Capture the cell that displays the provided text and extract its (X, Y) central coordinate. 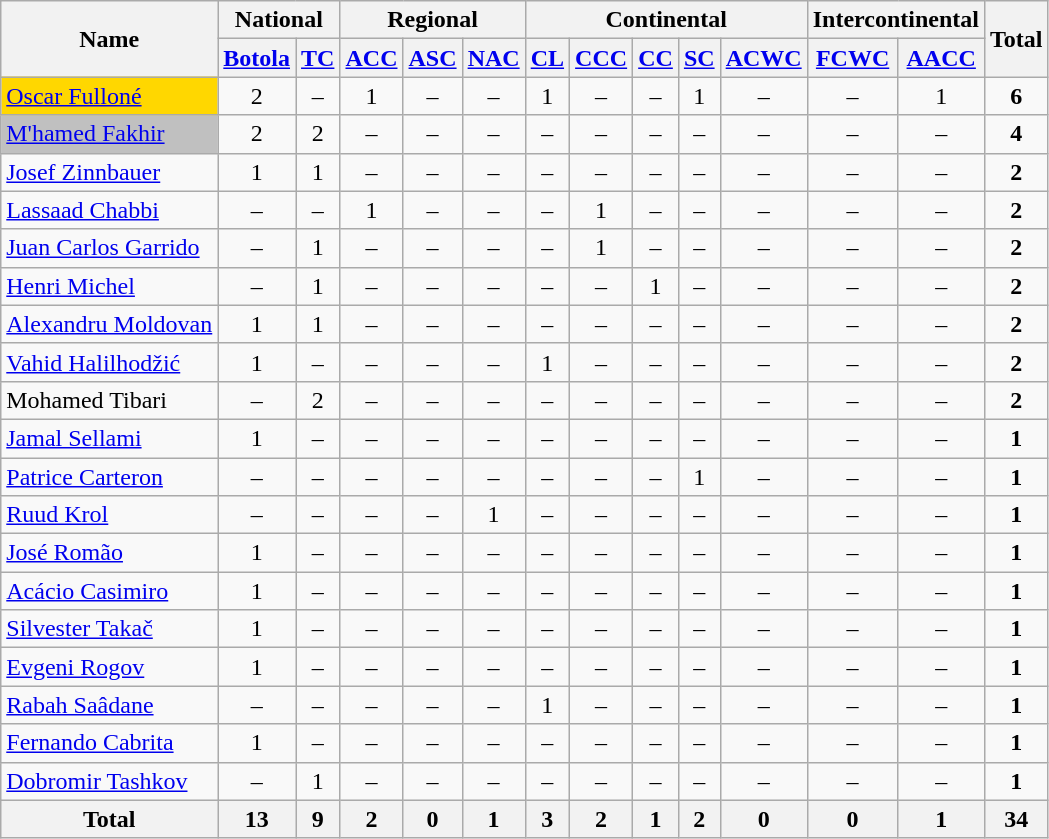
Vahid Halilhodžić (110, 362)
4 (1016, 134)
National (279, 20)
Regional (432, 20)
Fernando Cabrita (110, 743)
Botola (257, 58)
AACC (942, 58)
Oscar Fulloné (110, 96)
M'hamed Fakhir (110, 134)
TC (318, 58)
Ruud Krol (110, 515)
Name (110, 39)
Silvester Takač (110, 629)
Dobromir Tashkov (110, 781)
Acácio Casimiro (110, 591)
3 (547, 819)
Intercontinental (896, 20)
6 (1016, 96)
CCC (602, 58)
Alexandru Moldovan (110, 324)
13 (257, 819)
Jamal Sellami (110, 438)
Josef Zinnbauer (110, 172)
Rabah Saâdane (110, 705)
Henri Michel (110, 286)
Patrice Carteron (110, 477)
NAC (494, 58)
SC (699, 58)
Juan Carlos Garrido (110, 248)
Lassaad Chabbi (110, 210)
Continental (666, 20)
ASC (432, 58)
ACC (372, 58)
CL (547, 58)
34 (1016, 819)
Mohamed Tibari (110, 400)
Evgeni Rogov (110, 667)
9 (318, 819)
CC (656, 58)
José Romão (110, 553)
FCWC (852, 58)
ACWC (764, 58)
